Scan for the cell matching the given text and deliver its (X, Y) coordinate at center. 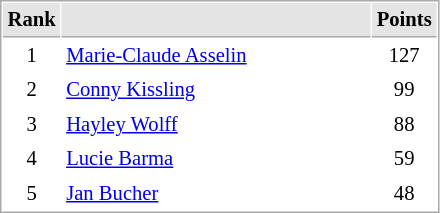
Hayley Wolff (216, 124)
48 (404, 194)
Conny Kissling (216, 90)
59 (404, 158)
4 (32, 158)
1 (32, 56)
99 (404, 90)
Lucie Barma (216, 158)
Rank (32, 20)
Points (404, 20)
88 (404, 124)
3 (32, 124)
5 (32, 194)
127 (404, 56)
2 (32, 90)
Marie-Claude Asselin (216, 56)
Jan Bucher (216, 194)
